Find where the given text appears and provide that cell's center as [X, Y] coordinate. 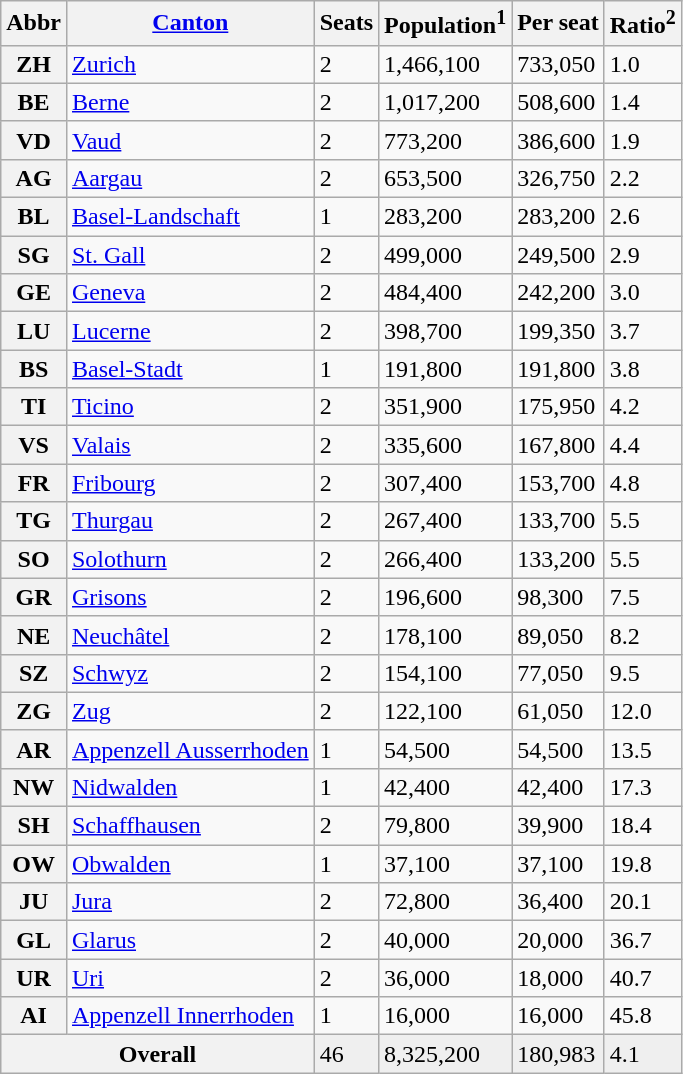
326,750 [558, 178]
Schwyz [190, 673]
FR [34, 483]
167,800 [558, 445]
Vaud [190, 140]
Geneva [190, 293]
AR [34, 749]
18,000 [558, 978]
2.6 [642, 217]
154,100 [446, 673]
386,600 [558, 140]
1.4 [642, 102]
3.0 [642, 293]
SH [34, 826]
VD [34, 140]
Appenzell Innerrhoden [190, 1016]
3.8 [642, 369]
Berne [190, 102]
Abbr [34, 24]
40,000 [446, 940]
13.5 [642, 749]
36,000 [446, 978]
LU [34, 331]
79,800 [446, 826]
NW [34, 787]
4.2 [642, 407]
61,050 [558, 711]
Solothurn [190, 559]
Zug [190, 711]
773,200 [446, 140]
1.0 [642, 64]
45.8 [642, 1016]
Zurich [190, 64]
Jura [190, 902]
36.7 [642, 940]
20,000 [558, 940]
19.8 [642, 864]
89,050 [558, 635]
TI [34, 407]
Population1 [446, 24]
508,600 [558, 102]
122,100 [446, 711]
8.2 [642, 635]
OW [34, 864]
153,700 [558, 483]
335,600 [446, 445]
AI [34, 1016]
AG [34, 178]
178,100 [446, 635]
Uri [190, 978]
Aargau [190, 178]
4.1 [642, 1054]
1.9 [642, 140]
39,900 [558, 826]
Seats [346, 24]
BS [34, 369]
1,466,100 [446, 64]
SZ [34, 673]
Thurgau [190, 521]
VS [34, 445]
36,400 [558, 902]
Obwalden [190, 864]
40.7 [642, 978]
175,950 [558, 407]
653,500 [446, 178]
1,017,200 [446, 102]
7.5 [642, 597]
196,600 [446, 597]
2.9 [642, 255]
351,900 [446, 407]
17.3 [642, 787]
20.1 [642, 902]
133,200 [558, 559]
JU [34, 902]
8,325,200 [446, 1054]
St. Gall [190, 255]
4.4 [642, 445]
Grisons [190, 597]
4.8 [642, 483]
GL [34, 940]
180,983 [558, 1054]
Glarus [190, 940]
133,700 [558, 521]
BL [34, 217]
SG [34, 255]
499,000 [446, 255]
Basel-Stadt [190, 369]
Appenzell Ausserrhoden [190, 749]
NE [34, 635]
77,050 [558, 673]
3.7 [642, 331]
307,400 [446, 483]
Ticino [190, 407]
Fribourg [190, 483]
Neuchâtel [190, 635]
12.0 [642, 711]
266,400 [446, 559]
Ratio2 [642, 24]
Valais [190, 445]
2.2 [642, 178]
Overall [158, 1054]
18.4 [642, 826]
TG [34, 521]
Nidwalden [190, 787]
9.5 [642, 673]
BE [34, 102]
199,350 [558, 331]
249,500 [558, 255]
Canton [190, 24]
GE [34, 293]
72,800 [446, 902]
Schaffhausen [190, 826]
98,300 [558, 597]
Basel-Landschaft [190, 217]
242,200 [558, 293]
267,400 [446, 521]
SO [34, 559]
Per seat [558, 24]
GR [34, 597]
ZH [34, 64]
398,700 [446, 331]
UR [34, 978]
ZG [34, 711]
46 [346, 1054]
733,050 [558, 64]
Lucerne [190, 331]
484,400 [446, 293]
